Extract the (X, Y) coordinate from the center of the cell holding the provided text.  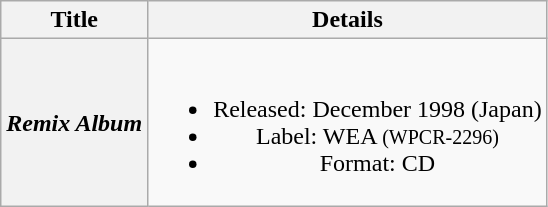
Details (348, 20)
Title (74, 20)
Released: December 1998 (Japan)Label: WEA (WPCR-2296)Format: CD (348, 122)
Remix Album (74, 122)
